Provide the (X, Y) coordinate of the cell's center where the given text is located.  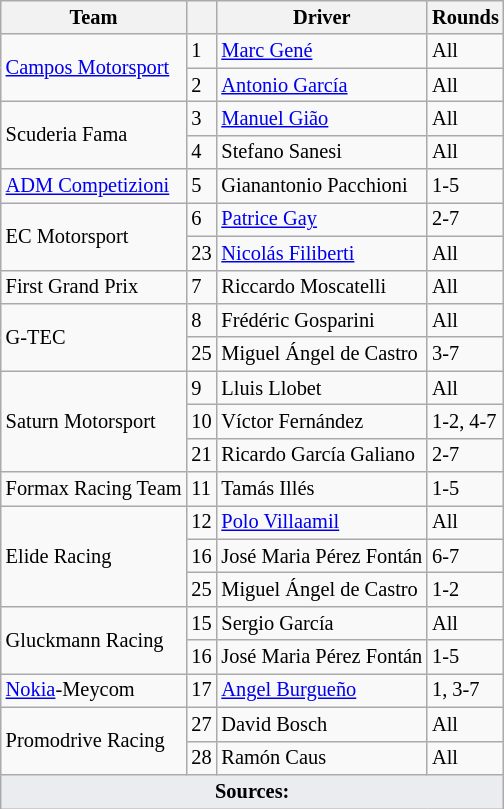
Promodrive Racing (94, 740)
21 (201, 455)
Patrice Gay (322, 219)
28 (201, 758)
David Bosch (322, 724)
Riccardo Moscatelli (322, 287)
Polo Villaamil (322, 522)
Antonio García (322, 85)
Elide Racing (94, 556)
9 (201, 388)
Ramón Caus (322, 758)
6-7 (466, 556)
ADM Competizioni (94, 186)
Víctor Fernández (322, 421)
Formax Racing Team (94, 489)
4 (201, 152)
Sergio García (322, 623)
Team (94, 17)
10 (201, 421)
Sources: (252, 791)
Lluis Llobet (322, 388)
Tamás Illés (322, 489)
Rounds (466, 17)
Saturn Motorsport (94, 422)
11 (201, 489)
Manuel Gião (322, 118)
Driver (322, 17)
15 (201, 623)
Ricardo García Galiano (322, 455)
3 (201, 118)
Campos Motorsport (94, 68)
Scuderia Fama (94, 134)
Gianantonio Pacchioni (322, 186)
Gluckmann Racing (94, 640)
3-7 (466, 354)
1, 3-7 (466, 690)
5 (201, 186)
23 (201, 253)
Frédéric Gosparini (322, 320)
17 (201, 690)
1-2 (466, 589)
12 (201, 522)
1-2, 4-7 (466, 421)
1 (201, 51)
2 (201, 85)
7 (201, 287)
6 (201, 219)
First Grand Prix (94, 287)
G-TEC (94, 336)
Stefano Sanesi (322, 152)
EC Motorsport (94, 236)
Nokia-Meycom (94, 690)
Nicolás Filiberti (322, 253)
Angel Burgueño (322, 690)
27 (201, 724)
8 (201, 320)
Marc Gené (322, 51)
